Output the [X, Y] coordinate of the center of the cell containing the given text.  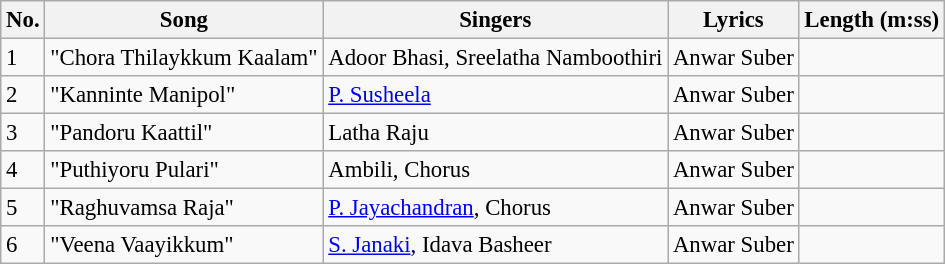
5 [23, 208]
"Puthiyoru Pulari" [184, 170]
No. [23, 20]
3 [23, 133]
Latha Raju [496, 133]
P. Jayachandran, Chorus [496, 208]
"Veena Vaayikkum" [184, 245]
Length (m:ss) [872, 20]
Singers [496, 20]
Adoor Bhasi, Sreelatha Namboothiri [496, 58]
"Kanninte Manipol" [184, 95]
Song [184, 20]
Ambili, Chorus [496, 170]
Lyrics [734, 20]
"Chora Thilaykkum Kaalam" [184, 58]
S. Janaki, Idava Basheer [496, 245]
6 [23, 245]
P. Susheela [496, 95]
4 [23, 170]
"Pandoru Kaattil" [184, 133]
"Raghuvamsa Raja" [184, 208]
2 [23, 95]
1 [23, 58]
